For the text-containing cell, return its midpoint in [X, Y] coordinate format. 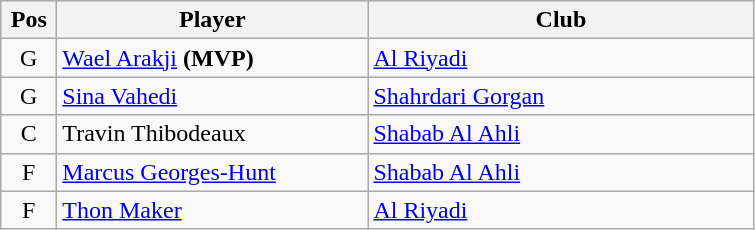
Marcus Georges-Hunt [212, 172]
Sina Vahedi [212, 96]
C [29, 134]
Club [561, 20]
Pos [29, 20]
Wael Arakji (MVP) [212, 58]
Shahrdari Gorgan [561, 96]
Player [212, 20]
Travin Thibodeaux [212, 134]
Thon Maker [212, 210]
